Return [X, Y] of the center of cell containing provided text 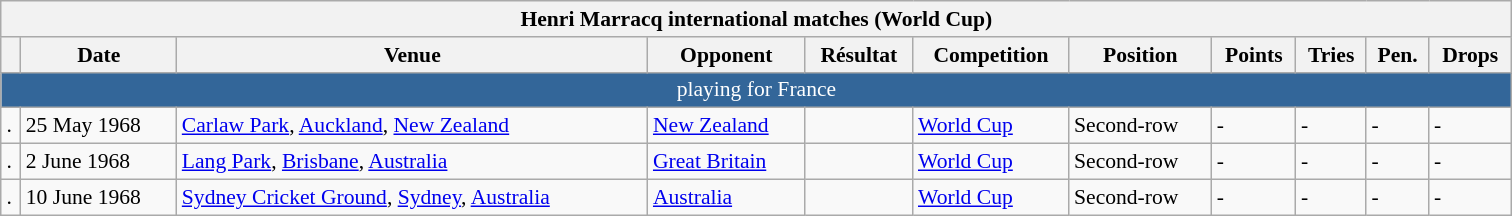
Henri Marracq international matches (World Cup) [756, 19]
Competition [991, 55]
Venue [412, 55]
Carlaw Park, Auckland, New Zealand [412, 126]
Drops [1470, 55]
Date [99, 55]
Great Britain [726, 162]
playing for France [756, 90]
25 May 1968 [99, 126]
Tries [1331, 55]
Pen. [1398, 55]
Résultat [859, 55]
Sydney Cricket Ground, Sydney, Australia [412, 197]
Points [1254, 55]
Australia [726, 197]
Lang Park, Brisbane, Australia [412, 162]
10 June 1968 [99, 197]
Position [1140, 55]
Opponent [726, 55]
2 June 1968 [99, 162]
New Zealand [726, 126]
